Extract the [x, y] coordinate from the center of the cell holding the provided text.  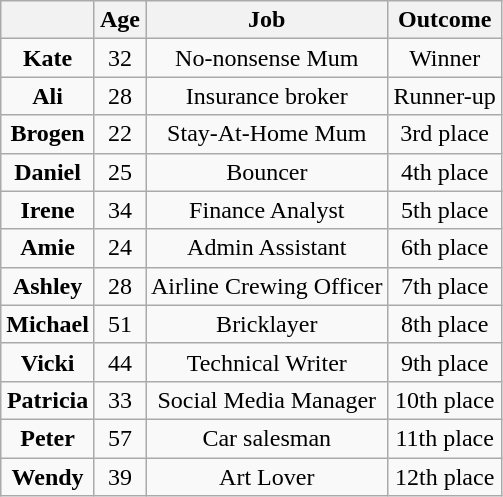
Ashley [48, 286]
51 [120, 324]
4th place [444, 172]
Vicki [48, 362]
Admin Assistant [268, 248]
Social Media Manager [268, 400]
Age [120, 20]
6th place [444, 248]
25 [120, 172]
10th place [444, 400]
11th place [444, 438]
Outcome [444, 20]
12th place [444, 477]
Wendy [48, 477]
Art Lover [268, 477]
Insurance broker [268, 96]
9th place [444, 362]
Brogen [48, 134]
Job [268, 20]
Car salesman [268, 438]
3rd place [444, 134]
32 [120, 58]
Daniel [48, 172]
44 [120, 362]
Bouncer [268, 172]
8th place [444, 324]
No-nonsense Mum [268, 58]
Kate [48, 58]
Stay-At-Home Mum [268, 134]
Ali [48, 96]
Finance Analyst [268, 210]
Bricklayer [268, 324]
Amie [48, 248]
34 [120, 210]
Peter [48, 438]
Runner-up [444, 96]
Winner [444, 58]
Patricia [48, 400]
22 [120, 134]
Technical Writer [268, 362]
Airline Crewing Officer [268, 286]
5th place [444, 210]
33 [120, 400]
24 [120, 248]
57 [120, 438]
Michael [48, 324]
39 [120, 477]
Irene [48, 210]
7th place [444, 286]
